Pinpoint the cell where the given text exists, returning its (x, y) midpoint coordinate. 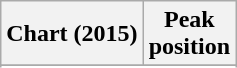
Chart (2015) (72, 34)
Peak position (189, 34)
